Locate the cell with the specified text and output its (X, Y) center coordinate. 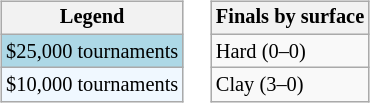
Hard (0–0) (290, 51)
Clay (3–0) (290, 85)
Finals by surface (290, 18)
Legend (92, 18)
$10,000 tournaments (92, 85)
$25,000 tournaments (92, 51)
